Find where the given text appears and provide that cell's center as [x, y] coordinate. 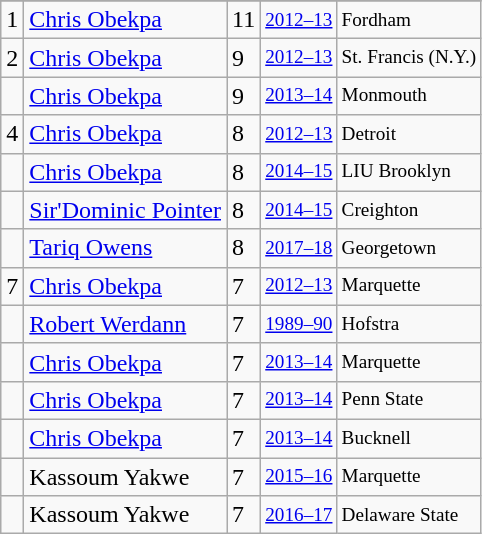
Creighton [409, 210]
2017–18 [299, 248]
1 [12, 20]
LIU Brooklyn [409, 172]
Robert Werdann [126, 324]
Fordham [409, 20]
Hofstra [409, 324]
Sir'Dominic Pointer [126, 210]
Monmouth [409, 96]
Bucknell [409, 438]
Tariq Owens [126, 248]
Penn State [409, 400]
2016–17 [299, 515]
St. Francis (N.Y.) [409, 58]
Delaware State [409, 515]
1989–90 [299, 324]
4 [12, 134]
Detroit [409, 134]
2 [12, 58]
Georgetown [409, 248]
2015–16 [299, 477]
11 [244, 20]
